Locate the cell with the specified text and output its [X, Y] center coordinate. 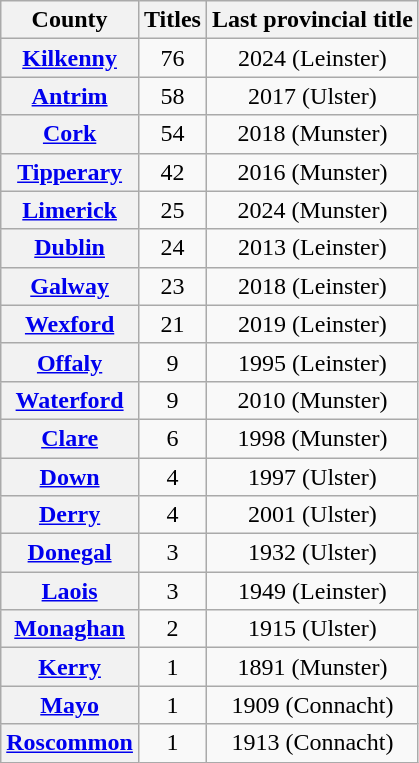
1913 (Connacht) [312, 743]
1915 (Ulster) [312, 629]
Waterford [70, 400]
54 [172, 134]
25 [172, 210]
Clare [70, 438]
2024 (Munster) [312, 210]
Down [70, 477]
21 [172, 324]
2017 (Ulster) [312, 96]
Derry [70, 515]
Titles [172, 20]
Tipperary [70, 172]
58 [172, 96]
1932 (Ulster) [312, 553]
1995 (Leinster) [312, 362]
County [70, 20]
Mayo [70, 705]
Kerry [70, 667]
Limerick [70, 210]
Dublin [70, 248]
1949 (Leinster) [312, 591]
2024 (Leinster) [312, 58]
Donegal [70, 553]
1909 (Connacht) [312, 705]
Antrim [70, 96]
Wexford [70, 324]
76 [172, 58]
2013 (Leinster) [312, 248]
Offaly [70, 362]
Laois [70, 591]
Roscommon [70, 743]
2018 (Leinster) [312, 286]
Cork [70, 134]
Last provincial title [312, 20]
Kilkenny [70, 58]
1998 (Munster) [312, 438]
1997 (Ulster) [312, 477]
6 [172, 438]
Galway [70, 286]
23 [172, 286]
2001 (Ulster) [312, 515]
42 [172, 172]
Monaghan [70, 629]
2018 (Munster) [312, 134]
1891 (Munster) [312, 667]
2 [172, 629]
2010 (Munster) [312, 400]
2016 (Munster) [312, 172]
2019 (Leinster) [312, 324]
24 [172, 248]
